For the text-containing cell, return its midpoint in [X, Y] coordinate format. 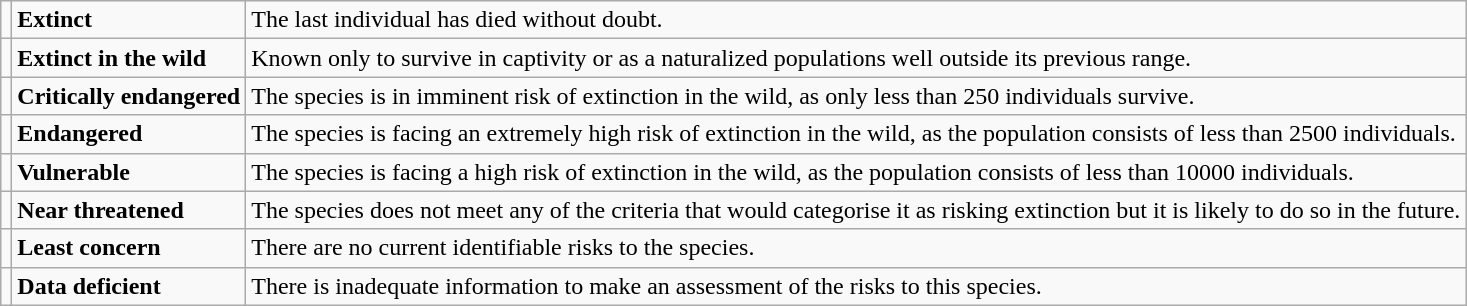
Near threatened [129, 210]
Critically endangered [129, 96]
Endangered [129, 134]
Extinct [129, 20]
The species is in imminent risk of extinction in the wild, as only less than 250 individuals survive. [856, 96]
The species does not meet any of the criteria that would categorise it as risking extinction but it is likely to do so in the future. [856, 210]
Data deficient [129, 286]
There are no current identifiable risks to the species. [856, 248]
Least concern [129, 248]
Known only to survive in captivity or as a naturalized populations well outside its previous range. [856, 58]
There is inadequate information to make an assessment of the risks to this species. [856, 286]
The last individual has died without doubt. [856, 20]
The species is facing a high risk of extinction in the wild, as the population consists of less than 10000 individuals. [856, 172]
Vulnerable [129, 172]
The species is facing an extremely high risk of extinction in the wild, as the population consists of less than 2500 individuals. [856, 134]
Extinct in the wild [129, 58]
